Return [x, y] of the center of cell containing provided text 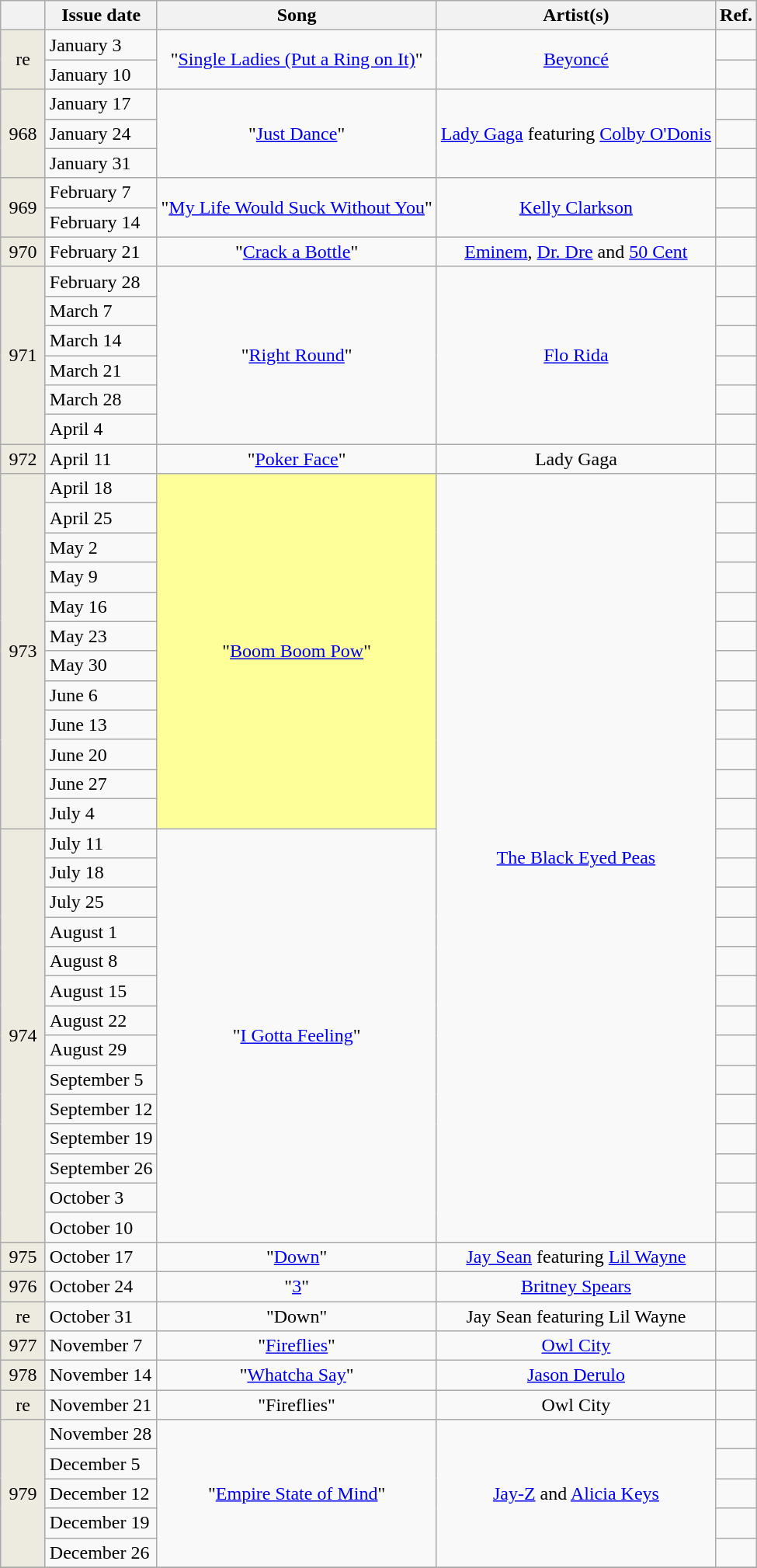
February 28 [101, 281]
January 3 [101, 45]
December 12 [101, 1493]
August 22 [101, 1020]
"My Life Would Suck Without You" [297, 207]
Ref. [736, 16]
Eminem, Dr. Dre and 50 Cent [576, 252]
Flo Rida [576, 355]
April 18 [101, 488]
November 14 [101, 1375]
May 16 [101, 607]
September 5 [101, 1080]
978 [23, 1375]
977 [23, 1346]
April 11 [101, 459]
September 12 [101, 1109]
August 15 [101, 991]
974 [23, 1034]
March 21 [101, 370]
January 24 [101, 134]
"Whatcha Say" [297, 1375]
April 4 [101, 429]
Jason Derulo [576, 1375]
"Just Dance" [297, 134]
May 2 [101, 548]
"Single Ladies (Put a Ring on It)" [297, 60]
Kelly Clarkson [576, 207]
June 6 [101, 695]
June 27 [101, 784]
October 3 [101, 1198]
January 31 [101, 163]
September 19 [101, 1139]
"Boom Boom Pow" [297, 651]
July 4 [101, 813]
December 19 [101, 1523]
Lady Gaga featuring Colby O'Donis [576, 134]
"I Gotta Feeling" [297, 1034]
971 [23, 355]
June 20 [101, 754]
October 17 [101, 1257]
May 30 [101, 666]
January 17 [101, 104]
Beyoncé [576, 60]
January 10 [101, 75]
976 [23, 1286]
July 18 [101, 873]
March 7 [101, 311]
Issue date [101, 16]
Artist(s) [576, 16]
October 10 [101, 1227]
November 28 [101, 1434]
December 5 [101, 1464]
"Right Round" [297, 355]
968 [23, 134]
November 7 [101, 1346]
975 [23, 1257]
July 11 [101, 843]
April 25 [101, 518]
May 9 [101, 577]
972 [23, 459]
"Crack a Bottle" [297, 252]
August 8 [101, 961]
969 [23, 207]
June 13 [101, 725]
July 25 [101, 902]
Lady Gaga [576, 459]
September 26 [101, 1168]
February 14 [101, 222]
970 [23, 252]
"Poker Face" [297, 459]
December 26 [101, 1552]
March 28 [101, 400]
973 [23, 651]
Jay-Z and Alicia Keys [576, 1493]
October 31 [101, 1316]
February 21 [101, 252]
Britney Spears [576, 1286]
The Black Eyed Peas [576, 858]
October 24 [101, 1286]
May 23 [101, 636]
November 21 [101, 1405]
March 14 [101, 340]
"3" [297, 1286]
August 1 [101, 932]
"Empire State of Mind" [297, 1493]
August 29 [101, 1050]
February 7 [101, 193]
Song [297, 16]
979 [23, 1493]
